Provide the (x, y) coordinate of the cell's center where the given text is located.  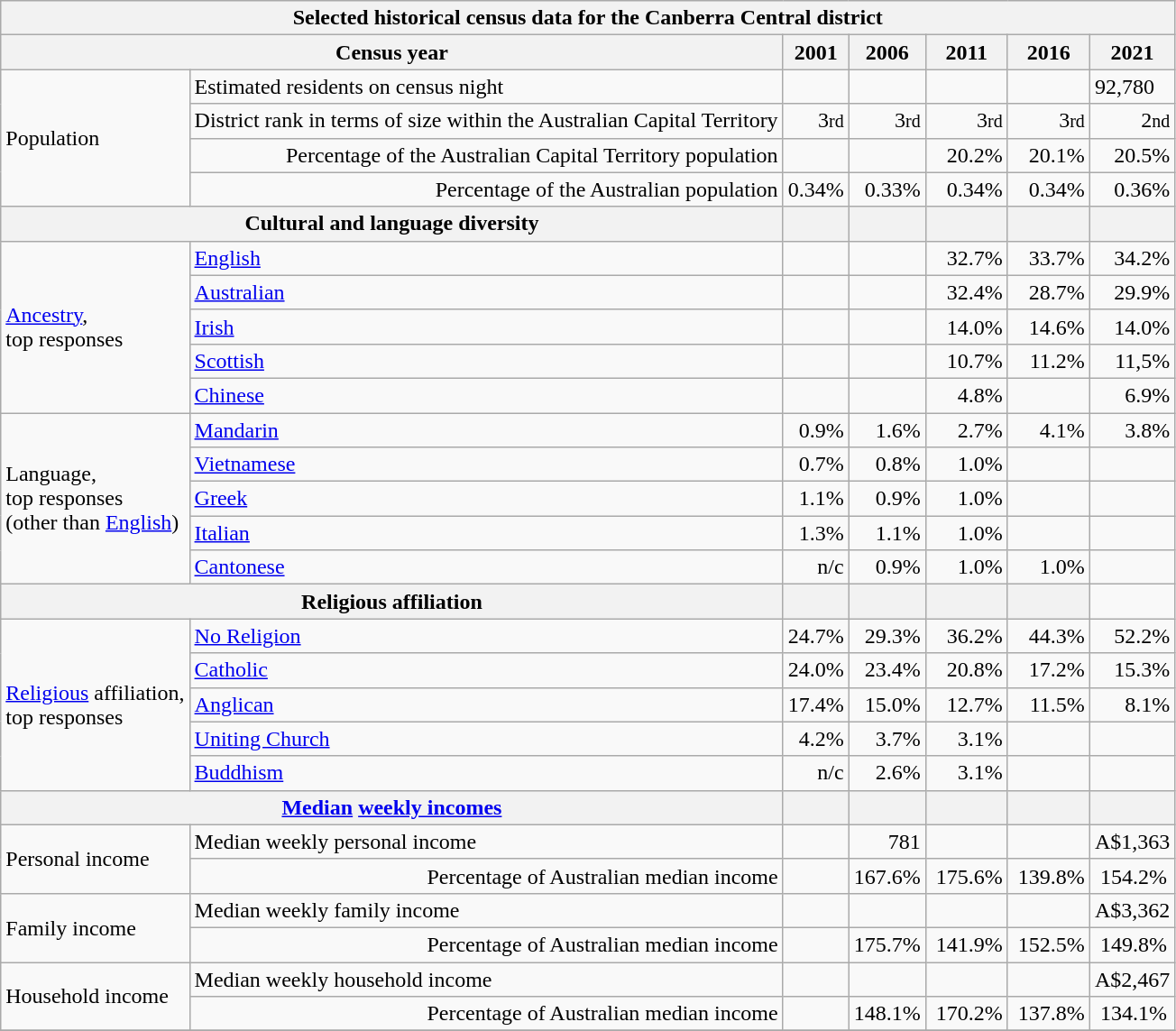
20.8% (967, 670)
0.36% (1132, 189)
Cantonese (486, 567)
11.2% (1048, 361)
141.9% (967, 944)
0.8% (887, 465)
14.6% (1048, 327)
175.6% (967, 876)
148.1% (887, 1014)
4.8% (967, 395)
Personal income (96, 859)
Religious affiliation (391, 602)
English (486, 258)
17.2% (1048, 670)
15.0% (887, 704)
Vietnamese (486, 465)
52.2% (1132, 636)
32.7% (967, 258)
15.3% (1132, 670)
Selected historical census data for the Canberra Central district (588, 18)
6.9% (1132, 395)
A$2,467 (1132, 979)
Scottish (486, 361)
A$1,363 (1132, 842)
20.2% (967, 155)
Anglican (486, 704)
23.4% (887, 670)
Australian (486, 292)
4.2% (815, 739)
Catholic (486, 670)
24.7% (815, 636)
2016 (1048, 52)
Percentage of the Australian population (486, 189)
District rank in terms of size within the Australian Capital Territory (486, 121)
A$3,362 (1132, 910)
781 (887, 842)
2001 (815, 52)
3.7% (887, 739)
2021 (1132, 52)
170.2% (967, 1014)
Religious affiliation,top responses (96, 704)
175.7% (887, 944)
2.7% (967, 430)
Greek (486, 499)
Language,top responses(other than English) (96, 499)
Ancestry,top responses (96, 327)
28.7% (1048, 292)
2011 (967, 52)
20.1% (1048, 155)
92,780 (1132, 87)
29.9% (1132, 292)
1.3% (815, 533)
8.1% (1132, 704)
137.8% (1048, 1014)
Cultural and language diversity (391, 224)
Median weekly family income (486, 910)
Irish (486, 327)
Italian (486, 533)
33.7% (1048, 258)
Percentage of the Australian Capital Territory population (486, 155)
2nd (1132, 121)
0.33% (887, 189)
139.8% (1048, 876)
Median weekly incomes (391, 807)
10.7% (967, 361)
Uniting Church (486, 739)
Mandarin (486, 430)
0.7% (815, 465)
149.8% (1132, 944)
44.3% (1048, 636)
20.5% (1132, 155)
11,5% (1132, 361)
Median weekly personal income (486, 842)
36.2% (967, 636)
11.5% (1048, 704)
4.1% (1048, 430)
Chinese (486, 395)
Median weekly household income (486, 979)
167.6% (887, 876)
2.6% (887, 773)
152.5% (1048, 944)
Household income (96, 996)
17.4% (815, 704)
Census year (391, 52)
3.8% (1132, 430)
32.4% (967, 292)
No Religion (486, 636)
Estimated residents on census night (486, 87)
Family income (96, 927)
2006 (887, 52)
1.6% (887, 430)
34.2% (1132, 258)
134.1% (1132, 1014)
24.0% (815, 670)
154.2% (1132, 876)
29.3% (887, 636)
12.7% (967, 704)
Population (96, 138)
Buddhism (486, 773)
